Identify which cell holds the provided text, then report its (X, Y) central coordinate. 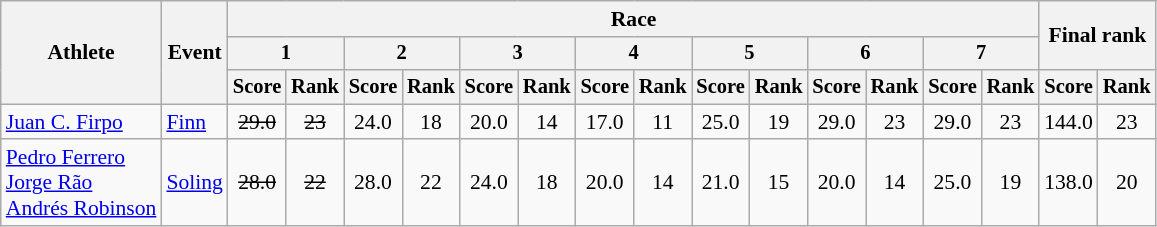
Soling (194, 184)
3 (518, 54)
144.0 (1068, 122)
Juan C. Firpo (82, 122)
7 (981, 54)
17.0 (605, 122)
Race (634, 19)
6 (865, 54)
21.0 (721, 184)
Finn (194, 122)
Pedro FerreroJorge RãoAndrés Robinson (82, 184)
11 (663, 122)
Event (194, 52)
Final rank (1097, 36)
20 (1127, 184)
5 (750, 54)
4 (634, 54)
138.0 (1068, 184)
15 (779, 184)
1 (286, 54)
2 (402, 54)
Athlete (82, 52)
